Return [x, y] of the center of cell containing provided text 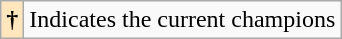
† [12, 20]
Indicates the current champions [182, 20]
